Find where the given text appears and provide that cell's center as [x, y] coordinate. 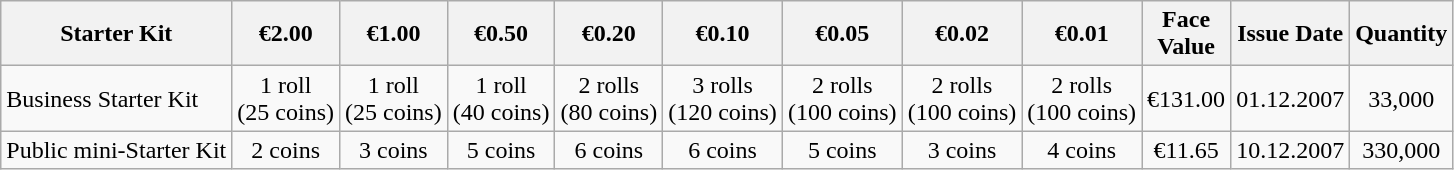
Business Starter Kit [116, 98]
€0.50 [501, 34]
€0.20 [609, 34]
2 rolls(80 coins) [609, 98]
Issue Date [1290, 34]
1 roll(40 coins) [501, 98]
01.12.2007 [1290, 98]
Public mini-Starter Kit [116, 150]
2 coins [286, 150]
33,000 [1402, 98]
€0.02 [962, 34]
€0.01 [1082, 34]
€1.00 [394, 34]
€0.10 [723, 34]
€0.05 [842, 34]
€2.00 [286, 34]
10.12.2007 [1290, 150]
Face Value [1186, 34]
€131.00 [1186, 98]
Starter Kit [116, 34]
Quantity [1402, 34]
330,000 [1402, 150]
3 rolls(120 coins) [723, 98]
4 coins [1082, 150]
€11.65 [1186, 150]
